Identify which cell holds the provided text, then report its [x, y] central coordinate. 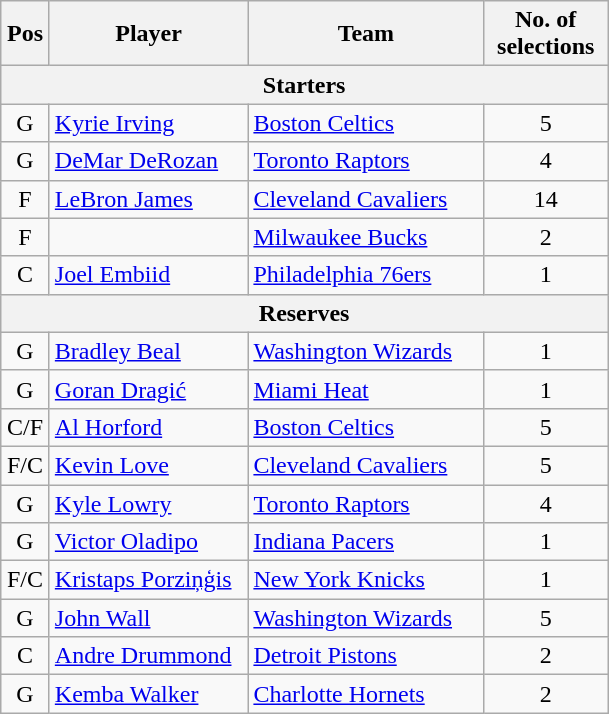
C/F [26, 427]
Goran Dragić [148, 389]
14 [546, 199]
Starters [304, 85]
John Wall [148, 618]
Kyrie Irving [148, 123]
Charlotte Hornets [366, 694]
Philadelphia 76ers [366, 275]
Player [148, 34]
Al Horford [148, 427]
Detroit Pistons [366, 656]
Kristaps Porziņģis [148, 580]
Reserves [304, 313]
LeBron James [148, 199]
Joel Embiid [148, 275]
Kevin Love [148, 465]
Victor Oladipo [148, 542]
Milwaukee Bucks [366, 237]
Andre Drummond [148, 656]
Pos [26, 34]
Kemba Walker [148, 694]
Indiana Pacers [366, 542]
DeMar DeRozan [148, 161]
Kyle Lowry [148, 503]
Bradley Beal [148, 351]
Team [366, 34]
No. of selections [546, 34]
New York Knicks [366, 580]
Miami Heat [366, 389]
